Provide the [X, Y] coordinate of the cell's center where the given text is located.  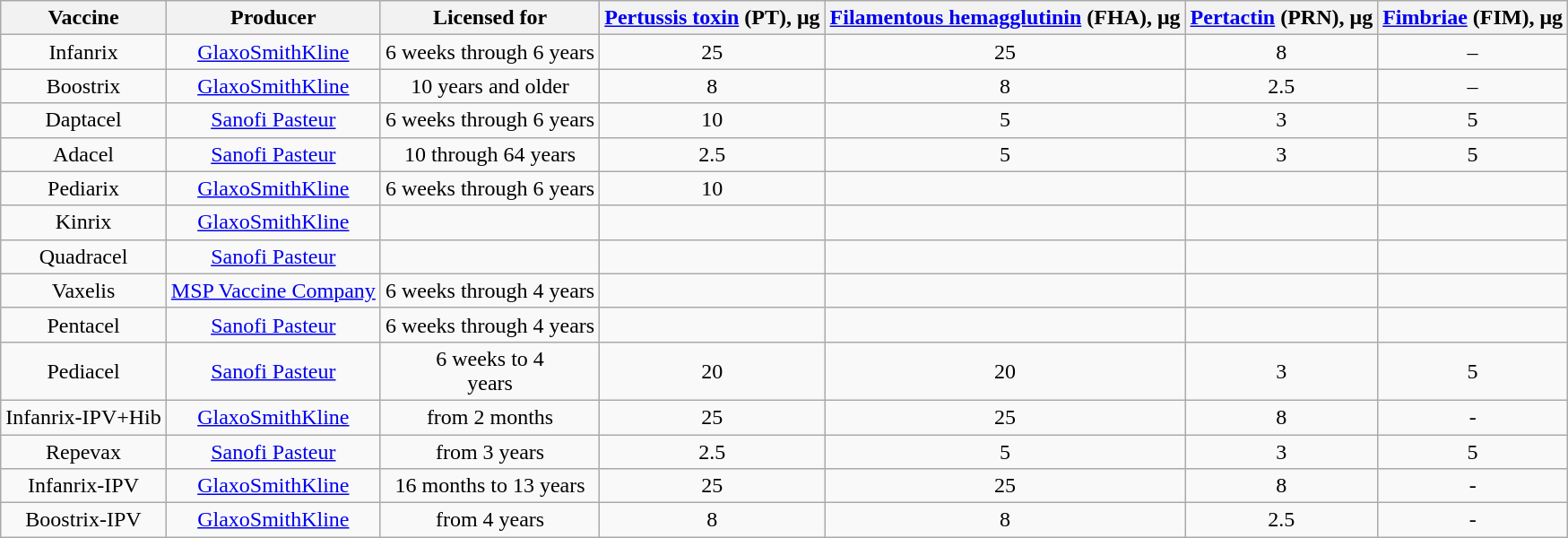
10 through 64 years [489, 154]
Filamentous hemagglutinin (FHA), μg [1005, 18]
from 3 years [489, 451]
16 months to 13 years [489, 486]
Vaxelis [84, 291]
MSP Vaccine Company [273, 291]
10 years and older [489, 86]
Boostrix [84, 86]
Infanrix-IPV+Hib [84, 417]
Infanrix [84, 52]
Pediacel [84, 371]
Quadracel [84, 256]
6 weeks to 4years [489, 371]
Infanrix-IPV [84, 486]
from 4 years [489, 520]
Pertactin (PRN), μg [1282, 18]
Vaccine [84, 18]
Boostrix-IPV [84, 520]
from 2 months [489, 417]
Kinrix [84, 222]
Daptacel [84, 120]
Pertussis toxin (PT), μg [712, 18]
Pediarix [84, 188]
Pentacel [84, 325]
Producer [273, 18]
Licensed for [489, 18]
Repevax [84, 451]
Fimbriae (FIM), μg [1473, 18]
Adacel [84, 154]
